Search for the cell housing the specified text and yield its (X, Y) center coordinate. 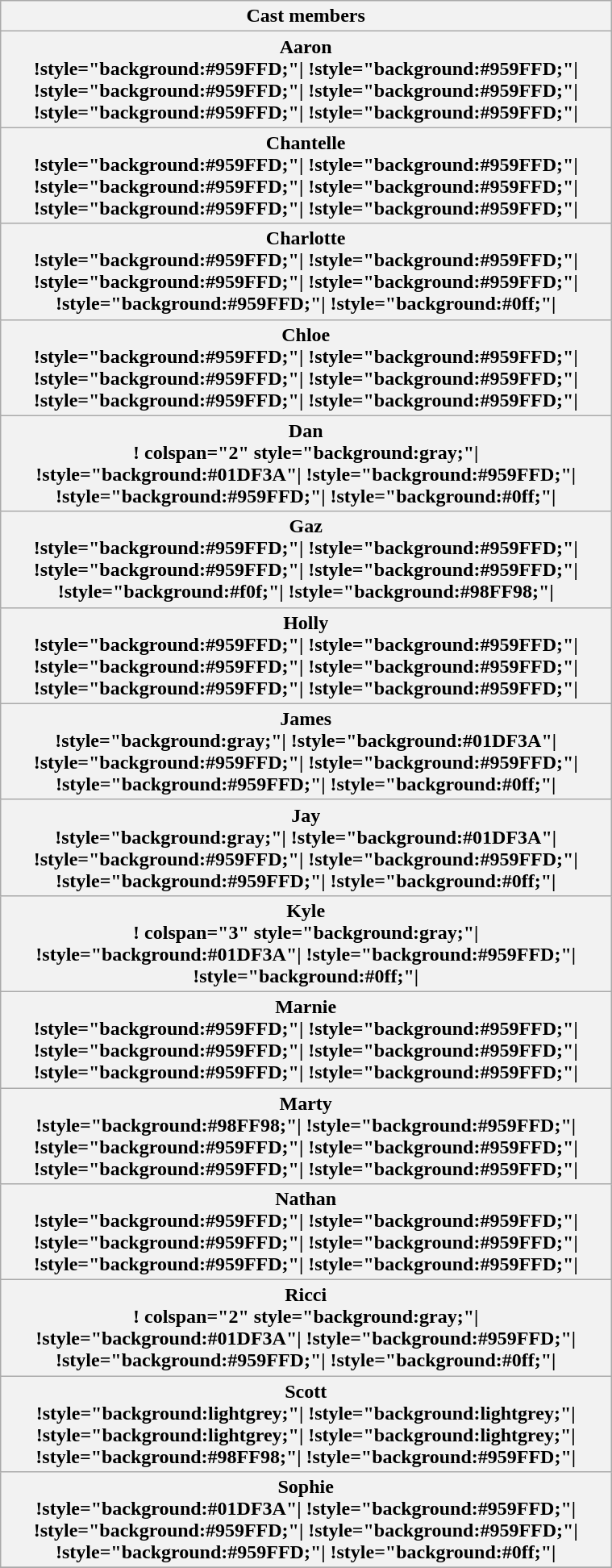
Cast members (306, 16)
Kyle! colspan="3" style="background:gray;"| !style="background:#01DF3A"| !style="background:#959FFD;"| !style="background:#0ff;"| (306, 944)
